Extract the [x, y] coordinate from the center of the cell holding the provided text.  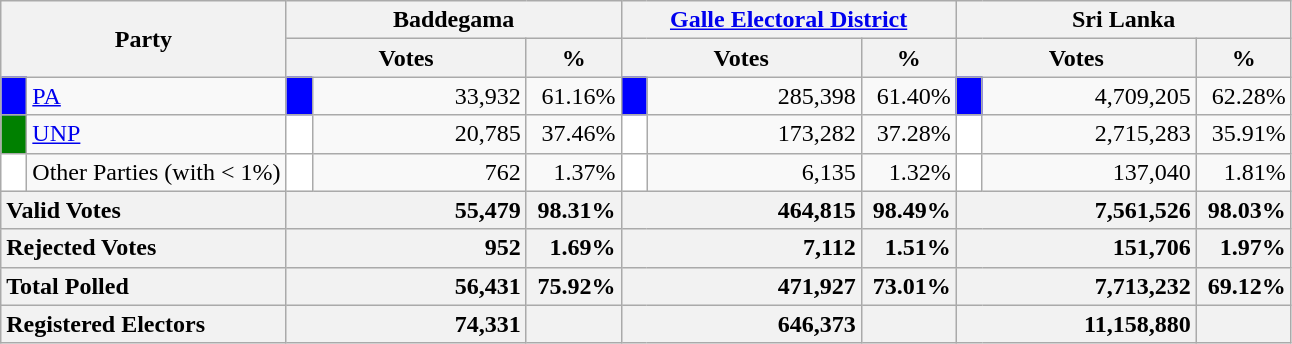
33,932 [419, 96]
173,282 [754, 134]
Party [144, 39]
1.32% [908, 172]
Registered Electors [144, 324]
1.81% [1244, 172]
7,561,526 [1076, 210]
471,927 [741, 286]
98.31% [574, 210]
98.03% [1244, 210]
75.92% [574, 286]
6,135 [754, 172]
20,785 [419, 134]
Valid Votes [144, 210]
1.69% [574, 248]
4,709,205 [1089, 96]
762 [419, 172]
1.51% [908, 248]
62.28% [1244, 96]
137,040 [1089, 172]
285,398 [754, 96]
Sri Lanka [1124, 20]
Rejected Votes [144, 248]
73.01% [908, 286]
2,715,283 [1089, 134]
11,158,880 [1076, 324]
61.16% [574, 96]
7,713,232 [1076, 286]
7,112 [741, 248]
151,706 [1076, 248]
1.97% [1244, 248]
1.37% [574, 172]
Galle Electoral District [788, 20]
Total Polled [144, 286]
35.91% [1244, 134]
Other Parties (with < 1%) [156, 172]
464,815 [741, 210]
952 [406, 248]
Baddegama [454, 20]
74,331 [406, 324]
37.46% [574, 134]
55,479 [406, 210]
PA [156, 96]
61.40% [908, 96]
98.49% [908, 210]
69.12% [1244, 286]
646,373 [741, 324]
56,431 [406, 286]
UNP [156, 134]
37.28% [908, 134]
